Determine the (x, y) coordinate at the center of the cell enclosing the given text.  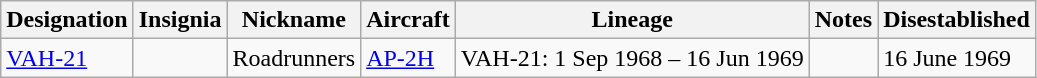
Disestablished (957, 20)
Lineage (632, 20)
VAH-21 (67, 58)
AP-2H (408, 58)
16 June 1969 (957, 58)
Aircraft (408, 20)
Notes (843, 20)
VAH-21: 1 Sep 1968 – 16 Jun 1969 (632, 58)
Roadrunners (294, 58)
Insignia (180, 20)
Nickname (294, 20)
Designation (67, 20)
